Search for the cell housing the specified text and yield its (x, y) center coordinate. 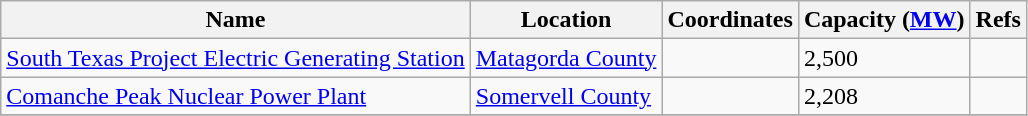
Matagorda County (566, 58)
Refs (998, 20)
Name (236, 20)
Somervell County (566, 96)
Coordinates (730, 20)
South Texas Project Electric Generating Station (236, 58)
Location (566, 20)
Comanche Peak Nuclear Power Plant (236, 96)
Capacity (MW) (884, 20)
2,208 (884, 96)
2,500 (884, 58)
